Return the (x, y) coordinate for the center point of the cell that contains the specified text.  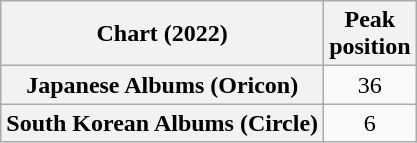
South Korean Albums (Circle) (162, 123)
6 (370, 123)
Japanese Albums (Oricon) (162, 85)
Peakposition (370, 34)
36 (370, 85)
Chart (2022) (162, 34)
